Output the [x, y] coordinate of the center of the cell containing the given text.  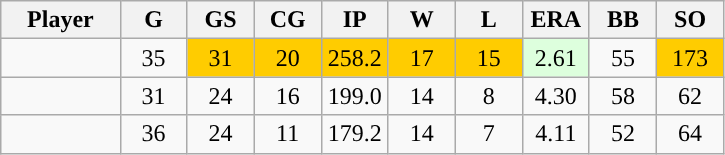
GS [220, 20]
173 [690, 58]
CG [288, 20]
W [422, 20]
20 [288, 58]
36 [154, 134]
4.30 [556, 96]
52 [622, 134]
58 [622, 96]
17 [422, 58]
2.61 [556, 58]
258.2 [354, 58]
L [488, 20]
Player [60, 20]
SO [690, 20]
179.2 [354, 134]
199.0 [354, 96]
IP [354, 20]
ERA [556, 20]
8 [488, 96]
G [154, 20]
7 [488, 134]
62 [690, 96]
16 [288, 96]
15 [488, 58]
11 [288, 134]
35 [154, 58]
4.11 [556, 134]
BB [622, 20]
64 [690, 134]
55 [622, 58]
